Provide the (X, Y) coordinate of the cell's center where the given text is located.  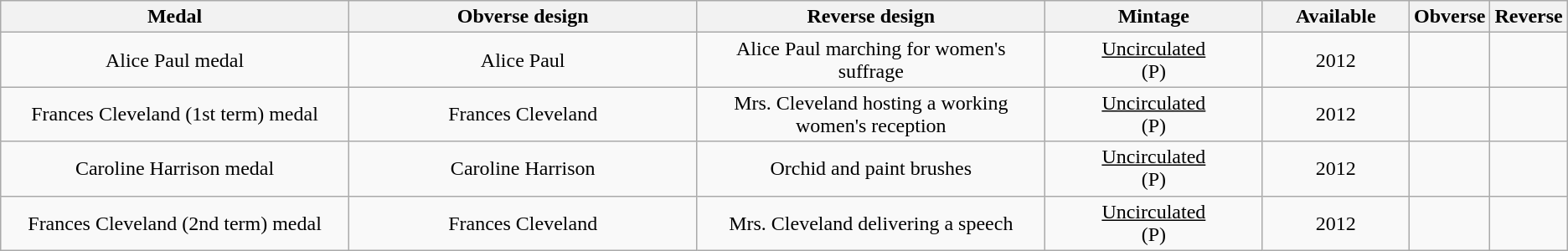
Orchid and paint brushes (871, 169)
Frances Cleveland (2nd term) medal (175, 223)
Caroline Harrison (523, 169)
Alice Paul medal (175, 60)
Medal (175, 17)
Frances Cleveland (1st term) medal (175, 114)
Mintage (1154, 17)
Alice Paul (523, 60)
Caroline Harrison medal (175, 169)
Mrs. Cleveland hosting a working women's reception (871, 114)
Available (1335, 17)
Reverse design (871, 17)
Mrs. Cleveland delivering a speech (871, 223)
Alice Paul marching for women's suffrage (871, 60)
Reverse (1529, 17)
Obverse (1450, 17)
Obverse design (523, 17)
